Return the (X, Y) coordinate for the center point of the cell that contains the specified text.  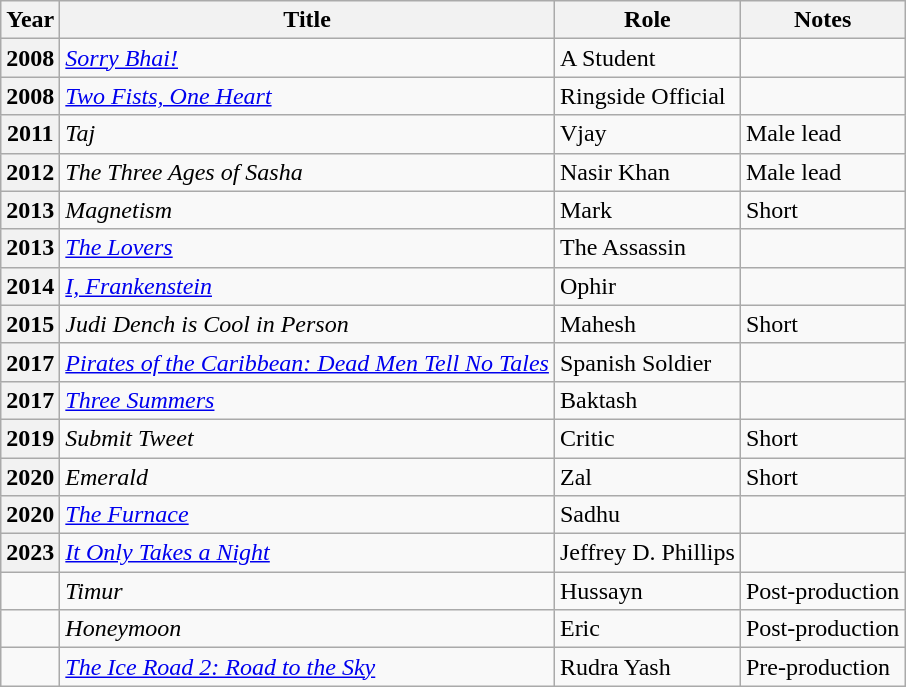
Ophir (647, 286)
Critic (647, 438)
Submit Tweet (308, 438)
Mahesh (647, 324)
2019 (30, 438)
Two Fists, One Heart (308, 96)
Zal (647, 477)
The Assassin (647, 248)
2011 (30, 134)
Magnetism (308, 210)
The Furnace (308, 515)
Three Summers (308, 400)
2023 (30, 553)
The Three Ages of Sasha (308, 172)
Vjay (647, 134)
Jeffrey D. Phillips (647, 553)
Nasir Khan (647, 172)
Judi Dench is Cool in Person (308, 324)
Honeymoon (308, 629)
Timur (308, 591)
Baktash (647, 400)
Notes (822, 20)
Emerald (308, 477)
Eric (647, 629)
2015 (30, 324)
Hussayn (647, 591)
The Ice Road 2: Road to the Sky (308, 667)
Year (30, 20)
Pre-production (822, 667)
Sadhu (647, 515)
Pirates of the Caribbean: Dead Men Tell No Tales (308, 362)
Sorry Bhai! (308, 58)
Title (308, 20)
Mark (647, 210)
Rudra Yash (647, 667)
Role (647, 20)
2014 (30, 286)
Ringside Official (647, 96)
The Lovers (308, 248)
It Only Takes a Night (308, 553)
Spanish Soldier (647, 362)
A Student (647, 58)
Taj (308, 134)
I, Frankenstein (308, 286)
2012 (30, 172)
